Return (x, y) of the center of cell containing provided text 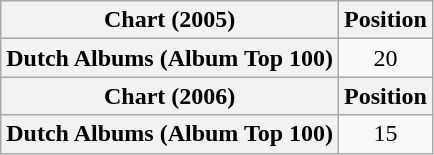
20 (386, 58)
Chart (2005) (170, 20)
Chart (2006) (170, 96)
15 (386, 134)
